For the text-containing cell, return its midpoint in (X, Y) coordinate format. 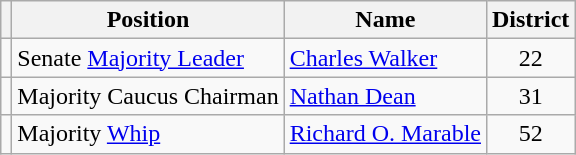
Richard O. Marable (385, 134)
Charles Walker (385, 58)
52 (530, 134)
Majority Caucus Chairman (148, 96)
Position (148, 20)
Name (385, 20)
31 (530, 96)
Majority Whip (148, 134)
Nathan Dean (385, 96)
Senate Majority Leader (148, 58)
District (530, 20)
22 (530, 58)
